Extract the [X, Y] coordinate from the center of the cell holding the provided text.  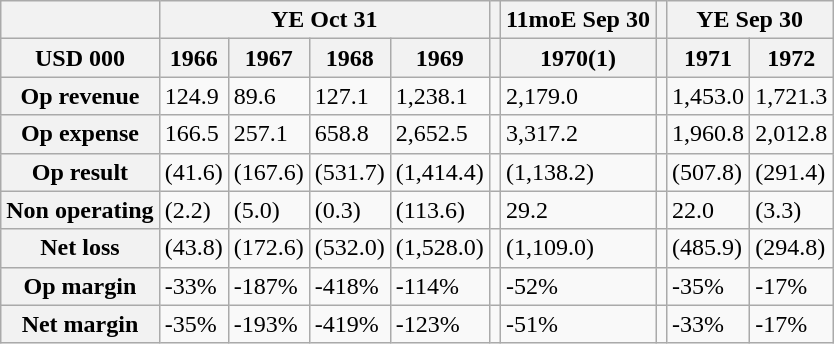
1970(1) [578, 58]
127.1 [350, 96]
USD 000 [80, 58]
2,652.5 [440, 134]
(43.8) [194, 248]
166.5 [194, 134]
(1,414.4) [440, 172]
-419% [350, 324]
-418% [350, 286]
(1,109.0) [578, 248]
2,012.8 [792, 134]
(294.8) [792, 248]
658.8 [350, 134]
(41.6) [194, 172]
(167.6) [268, 172]
(485.9) [708, 248]
(531.7) [350, 172]
Op margin [80, 286]
1,721.3 [792, 96]
Net margin [80, 324]
(172.6) [268, 248]
-51% [578, 324]
(507.8) [708, 172]
Op revenue [80, 96]
(1,138.2) [578, 172]
89.6 [268, 96]
1966 [194, 58]
257.1 [268, 134]
2,179.0 [578, 96]
22.0 [708, 210]
124.9 [194, 96]
1969 [440, 58]
(291.4) [792, 172]
YE Sep 30 [750, 20]
Non operating [80, 210]
YE Oct 31 [324, 20]
1,960.8 [708, 134]
-114% [440, 286]
29.2 [578, 210]
-52% [578, 286]
11moE Sep 30 [578, 20]
(3.3) [792, 210]
1972 [792, 58]
(113.6) [440, 210]
1967 [268, 58]
3,317.2 [578, 134]
Net loss [80, 248]
-193% [268, 324]
1,453.0 [708, 96]
Op result [80, 172]
-123% [440, 324]
(5.0) [268, 210]
(1,528.0) [440, 248]
1,238.1 [440, 96]
(532.0) [350, 248]
Op expense [80, 134]
(0.3) [350, 210]
(2.2) [194, 210]
1968 [350, 58]
-187% [268, 286]
1971 [708, 58]
